Detect which cell encompasses the target text, then output its (X, Y) center coordinate. 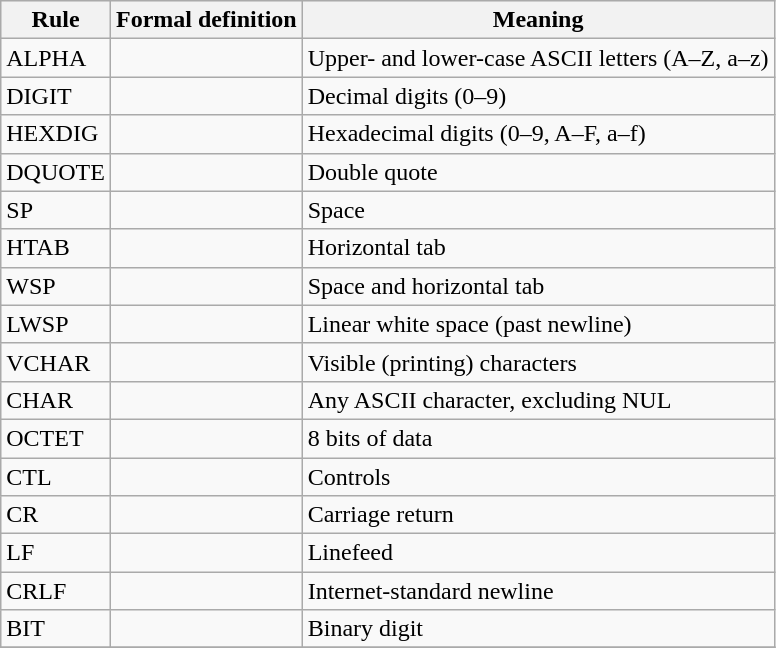
Carriage return (538, 515)
HEXDIG (56, 134)
OCTET (56, 438)
DQUOTE (56, 172)
Double quote (538, 172)
Internet-standard newline (538, 591)
Linefeed (538, 553)
HTAB (56, 248)
SP (56, 210)
Horizontal tab (538, 248)
Formal definition (206, 20)
LF (56, 553)
Visible (printing) characters (538, 362)
VCHAR (56, 362)
Hexadecimal digits (0–9, A–F, a–f) (538, 134)
Controls (538, 477)
Space and horizontal tab (538, 286)
LWSP (56, 324)
CR (56, 515)
Any ASCII character, excluding NUL (538, 400)
CRLF (56, 591)
Upper- and lower-case ASCII letters (A–Z, a–z) (538, 58)
Space (538, 210)
Binary digit (538, 629)
CTL (56, 477)
ALPHA (56, 58)
Rule (56, 20)
Decimal digits (0–9) (538, 96)
WSP (56, 286)
DIGIT (56, 96)
CHAR (56, 400)
8 bits of data (538, 438)
Meaning (538, 20)
Linear white space (past newline) (538, 324)
BIT (56, 629)
